Return [x, y] of the center of cell containing provided text 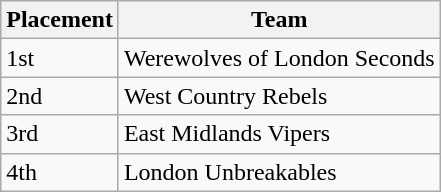
4th [60, 172]
Team [279, 20]
West Country Rebels [279, 96]
3rd [60, 134]
1st [60, 58]
East Midlands Vipers [279, 134]
Placement [60, 20]
2nd [60, 96]
Werewolves of London Seconds [279, 58]
London Unbreakables [279, 172]
